Locate the cell with the specified text and output its (X, Y) center coordinate. 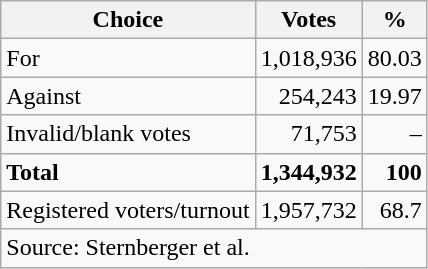
Votes (308, 20)
1,344,932 (308, 172)
254,243 (308, 96)
Registered voters/turnout (128, 210)
% (394, 20)
– (394, 134)
Against (128, 96)
71,753 (308, 134)
80.03 (394, 58)
19.97 (394, 96)
Source: Sternberger et al. (214, 248)
1,957,732 (308, 210)
68.7 (394, 210)
Invalid/blank votes (128, 134)
Choice (128, 20)
1,018,936 (308, 58)
Total (128, 172)
100 (394, 172)
For (128, 58)
